Search for the cell housing the specified text and yield its [x, y] center coordinate. 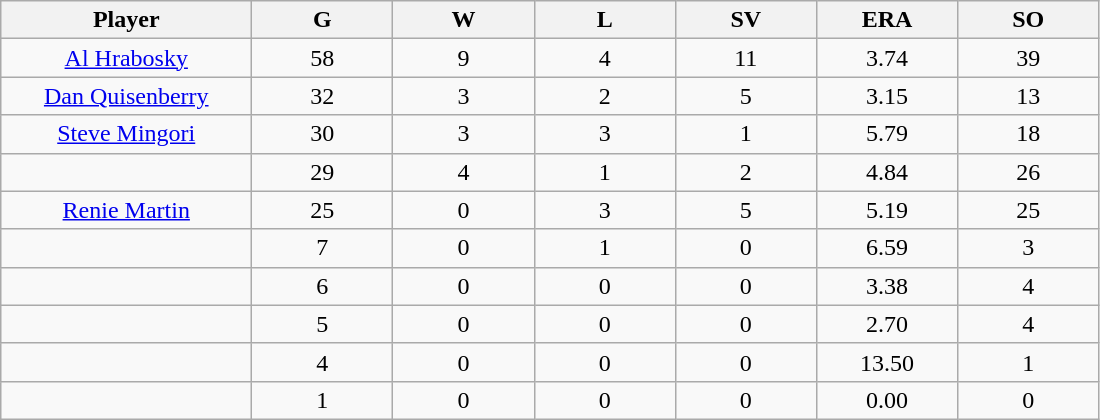
13 [1028, 96]
4.84 [886, 172]
39 [1028, 58]
13.50 [886, 362]
G [322, 20]
Renie Martin [126, 210]
9 [464, 58]
3.38 [886, 286]
5.79 [886, 134]
26 [1028, 172]
11 [746, 58]
ERA [886, 20]
6.59 [886, 248]
W [464, 20]
18 [1028, 134]
Al Hrabosky [126, 58]
7 [322, 248]
L [604, 20]
29 [322, 172]
5.19 [886, 210]
0.00 [886, 400]
SV [746, 20]
6 [322, 286]
58 [322, 58]
Steve Mingori [126, 134]
Player [126, 20]
32 [322, 96]
SO [1028, 20]
30 [322, 134]
2.70 [886, 324]
3.15 [886, 96]
Dan Quisenberry [126, 96]
3.74 [886, 58]
